Detect which cell encompasses the target text, then output its [X, Y] center coordinate. 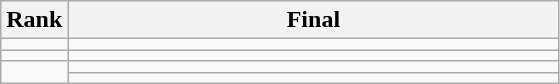
Rank [34, 20]
Final [314, 20]
